Identify which cell holds the provided text, then report its (X, Y) central coordinate. 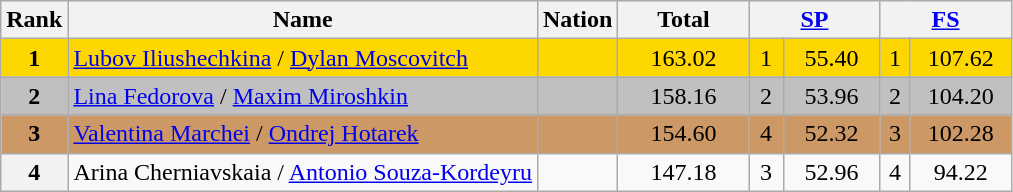
55.40 (832, 58)
147.18 (684, 172)
53.96 (832, 96)
104.20 (960, 96)
Rank (34, 20)
Valentina Marchei / Ondrej Hotarek (303, 134)
94.22 (960, 172)
52.96 (832, 172)
Name (303, 20)
163.02 (684, 58)
Lina Fedorova / Maxim Miroshkin (303, 96)
Nation (577, 20)
Total (684, 20)
102.28 (960, 134)
52.32 (832, 134)
FS (946, 20)
Arina Cherniavskaia / Antonio Souza-Kordeyru (303, 172)
SP (814, 20)
107.62 (960, 58)
154.60 (684, 134)
158.16 (684, 96)
Lubov Iliushechkina / Dylan Moscovitch (303, 58)
